Output the [X, Y] coordinate of the center of the cell containing the given text.  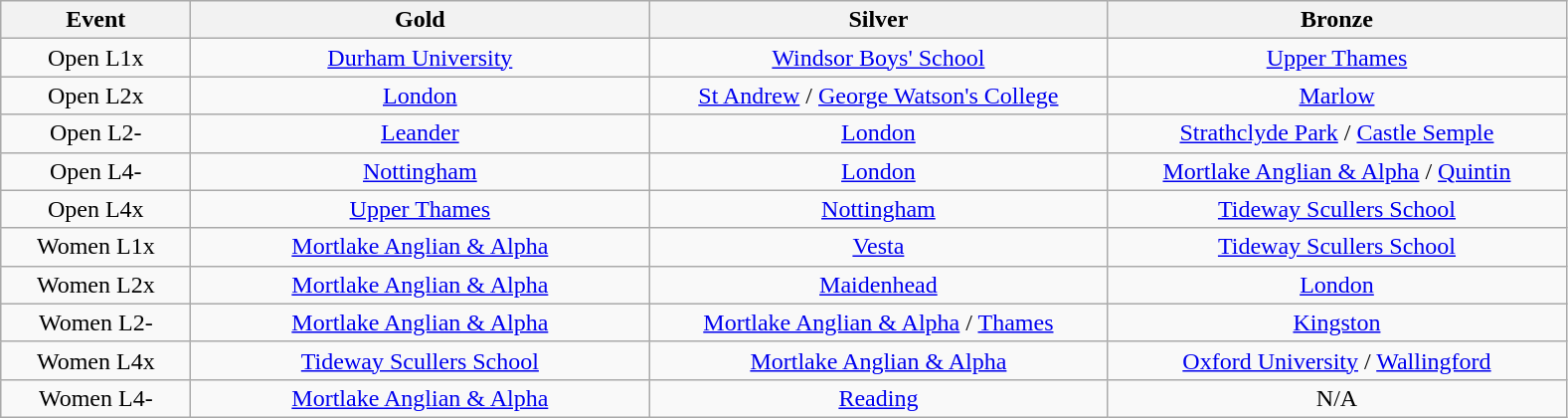
Durham University [420, 58]
N/A [1336, 398]
Silver [879, 20]
Marlow [1336, 96]
Reading [879, 398]
Maidenhead [879, 285]
Leander [420, 133]
Women L2- [95, 322]
Oxford University / Wallingford [1336, 360]
Mortlake Anglian & Alpha / Thames [879, 322]
Women L1x [95, 247]
Mortlake Anglian & Alpha / Quintin [1336, 171]
Open L4- [95, 171]
Windsor Boys' School [879, 58]
Strathclyde Park / Castle Semple [1336, 133]
Gold [420, 20]
Event [95, 20]
Vesta [879, 247]
Open L2- [95, 133]
Open L4x [95, 209]
Open L2x [95, 96]
Women L2x [95, 285]
Open L1x [95, 58]
Bronze [1336, 20]
Women L4x [95, 360]
Kingston [1336, 322]
Women L4- [95, 398]
St Andrew / George Watson's College [879, 96]
